Determine the (X, Y) coordinate at the center of the cell enclosing the given text.  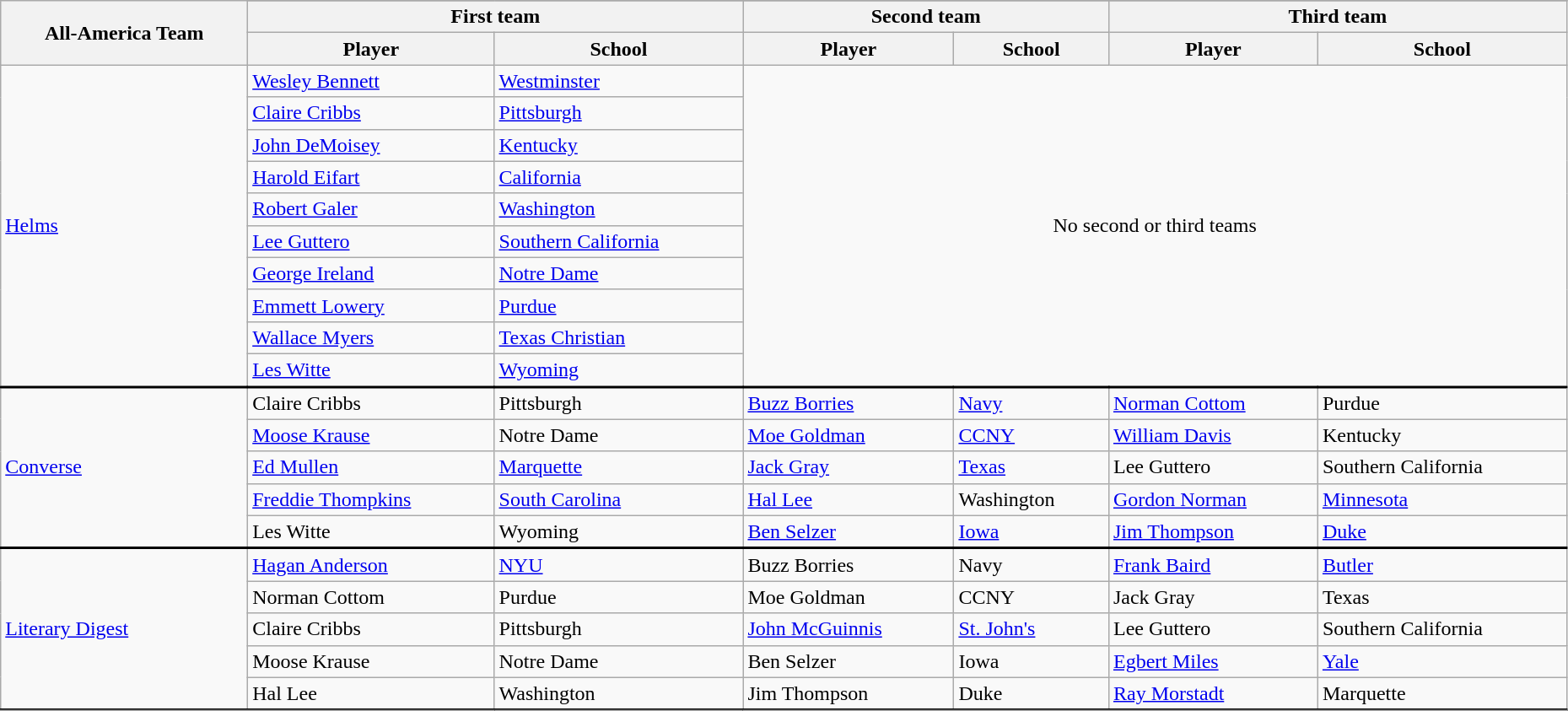
St. John's (1032, 629)
Harold Eifart (371, 177)
Literary Digest (125, 629)
Second team (926, 17)
South Carolina (619, 499)
Wallace Myers (371, 337)
Texas Christian (619, 337)
Ray Morstadt (1213, 693)
Hagan Anderson (371, 565)
NYU (619, 565)
First team (496, 17)
John DeMoisey (371, 145)
Emmett Lowery (371, 305)
William Davis (1213, 435)
No second or third teams (1155, 226)
All-America Team (125, 33)
George Ireland (371, 273)
Freddie Thompkins (371, 499)
Robert Galer (371, 209)
Third team (1338, 17)
Minnesota (1442, 499)
Egbert Miles (1213, 661)
Helms (125, 226)
Converse (125, 467)
Ed Mullen (371, 467)
Butler (1442, 565)
Westminster (619, 81)
John McGuinnis (849, 629)
Gordon Norman (1213, 499)
Yale (1442, 661)
Frank Baird (1213, 565)
Wesley Bennett (371, 81)
California (619, 177)
